Provide the [X, Y] coordinate of the cell's center where the given text is located.  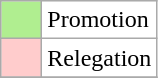
Promotion [100, 20]
Relegation [100, 58]
